Locate the cell with the specified text and output its [x, y] center coordinate. 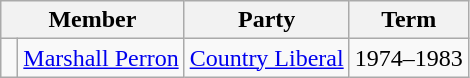
Marshall Perron [101, 58]
Party [266, 20]
Country Liberal [266, 58]
Term [408, 20]
1974–1983 [408, 58]
Member [92, 20]
